From the cell containing the given text, extract its center point as (x, y) coordinate. 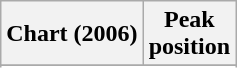
Chart (2006) (72, 34)
Peakposition (189, 34)
